Extract the (x, y) coordinate from the center of the cell holding the provided text.  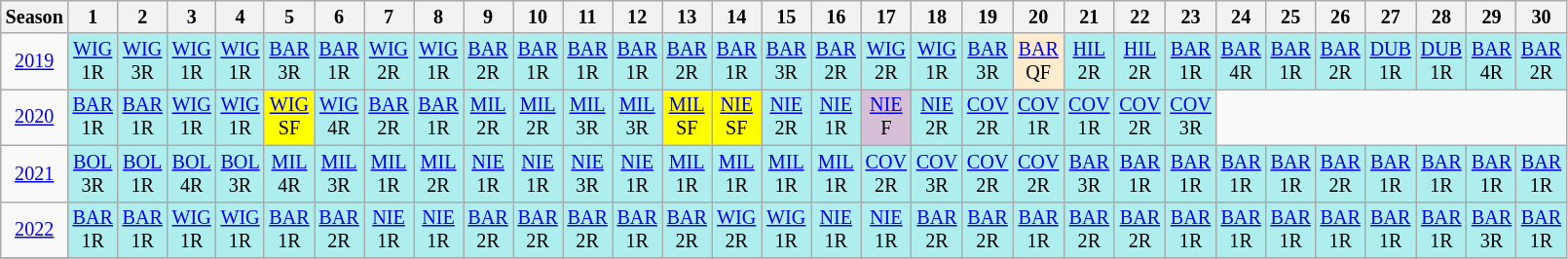
2 (142, 18)
4 (241, 18)
14 (736, 18)
2021 (35, 173)
19 (988, 18)
28 (1441, 18)
3 (192, 18)
18 (937, 18)
8 (438, 18)
BARQF (1038, 61)
9 (489, 18)
2022 (35, 230)
15 (787, 18)
23 (1191, 18)
20 (1038, 18)
29 (1492, 18)
11 (588, 18)
1 (93, 18)
21 (1089, 18)
26 (1340, 18)
5 (288, 18)
BOL1R (142, 173)
WIGSF (288, 118)
NIEF (886, 118)
13 (688, 18)
12 (637, 18)
MILSF (688, 118)
WIG4R (339, 118)
7 (390, 18)
17 (886, 18)
2020 (35, 118)
10 (538, 18)
NIE3R (588, 173)
MIL4R (288, 173)
30 (1541, 18)
16 (836, 18)
27 (1391, 18)
WIG3R (142, 61)
24 (1241, 18)
BOL4R (192, 173)
NIESF (736, 118)
6 (339, 18)
Season (35, 18)
22 (1139, 18)
2019 (35, 61)
25 (1291, 18)
